Search for the cell housing the specified text and yield its (X, Y) center coordinate. 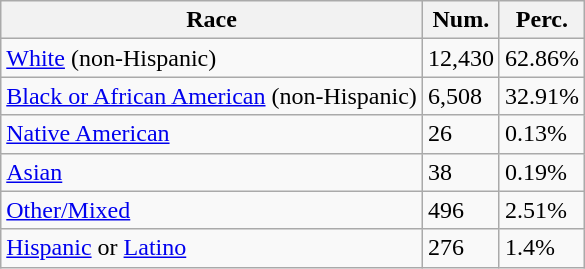
Hispanic or Latino (212, 248)
0.19% (542, 172)
2.51% (542, 210)
Perc. (542, 20)
32.91% (542, 96)
12,430 (460, 58)
Native American (212, 134)
276 (460, 248)
0.13% (542, 134)
6,508 (460, 96)
Num. (460, 20)
Asian (212, 172)
496 (460, 210)
26 (460, 134)
62.86% (542, 58)
Other/Mixed (212, 210)
38 (460, 172)
Race (212, 20)
White (non-Hispanic) (212, 58)
Black or African American (non-Hispanic) (212, 96)
1.4% (542, 248)
